From the cell containing the given text, extract its center point as [x, y] coordinate. 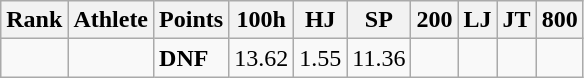
HJ [320, 20]
800 [560, 20]
1.55 [320, 58]
Athlete [111, 20]
DNF [192, 58]
SP [379, 20]
LJ [478, 20]
100h [262, 20]
JT [516, 20]
11.36 [379, 58]
Rank [34, 20]
13.62 [262, 58]
Points [192, 20]
200 [434, 20]
